Pinpoint the cell where the given text exists, returning its [X, Y] midpoint coordinate. 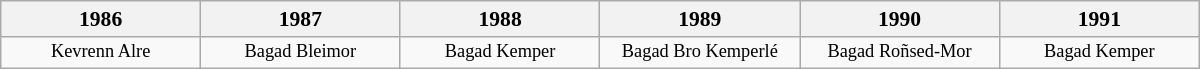
1987 [300, 19]
1989 [700, 19]
1991 [1099, 19]
Bagad Bleimor [300, 52]
1990 [900, 19]
Kevrenn Alre [101, 52]
Bagad Bro Kemperlé [700, 52]
Bagad Roñsed-Mor [900, 52]
1986 [101, 19]
1988 [500, 19]
